Extract the [X, Y] coordinate from the center of the cell holding the provided text.  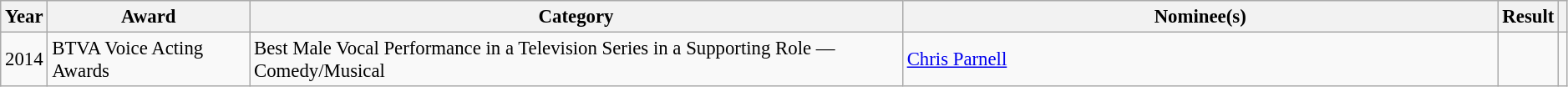
2014 [24, 60]
Year [24, 17]
Chris Parnell [1200, 60]
Category [576, 17]
Best Male Vocal Performance in a Television Series in a Supporting Role — Comedy/Musical [576, 60]
Nominee(s) [1200, 17]
BTVA Voice Acting Awards [149, 60]
Result [1529, 17]
Award [149, 17]
